Determine the [X, Y] coordinate at the center of the cell enclosing the given text.  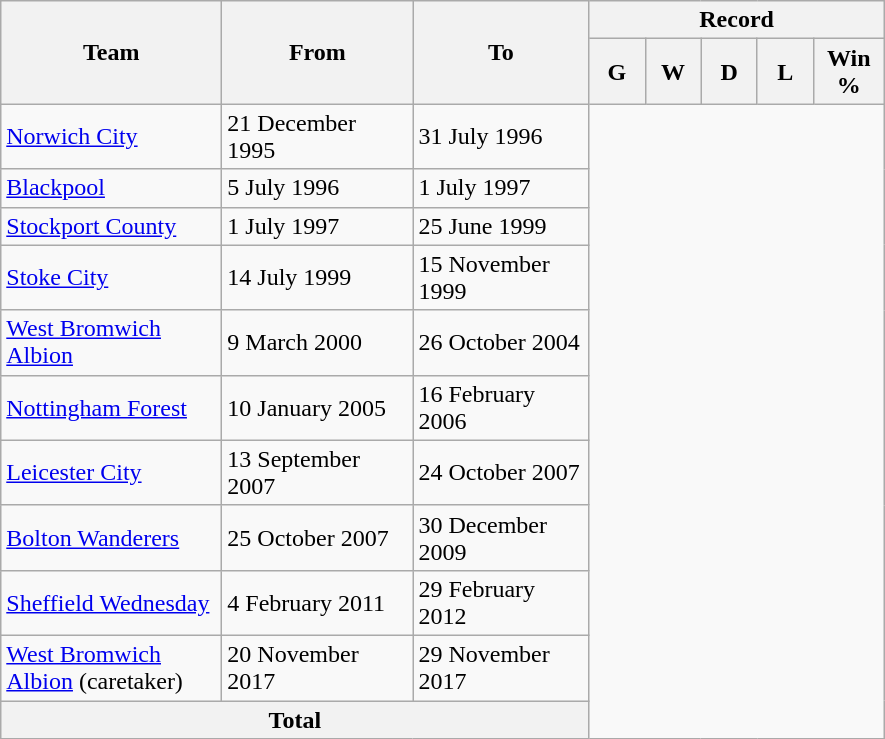
L [785, 72]
14 July 1999 [318, 278]
Sheffield Wednesday [112, 602]
4 February 2011 [318, 602]
9 March 2000 [318, 342]
West Bromwich Albion (caretaker) [112, 668]
21 December 1995 [318, 136]
25 June 1999 [501, 226]
W [673, 72]
Stoke City [112, 278]
To [501, 52]
From [318, 52]
Blackpool [112, 188]
29 February 2012 [501, 602]
31 July 1996 [501, 136]
30 December 2009 [501, 538]
15 November 1999 [501, 278]
West Bromwich Albion [112, 342]
Norwich City [112, 136]
Leicester City [112, 472]
29 November 2017 [501, 668]
13 September 2007 [318, 472]
Total [295, 719]
Stockport County [112, 226]
26 October 2004 [501, 342]
10 January 2005 [318, 408]
Record [736, 20]
Team [112, 52]
24 October 2007 [501, 472]
Win % [848, 72]
G [617, 72]
16 February 2006 [501, 408]
D [729, 72]
Bolton Wanderers [112, 538]
25 October 2007 [318, 538]
Nottingham Forest [112, 408]
5 July 1996 [318, 188]
20 November 2017 [318, 668]
